Identify which cell holds the provided text, then report its [x, y] central coordinate. 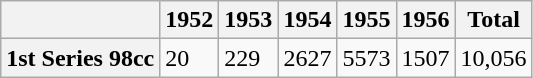
1st Series 98cc [80, 58]
10,056 [494, 58]
2627 [308, 58]
1952 [190, 20]
20 [190, 58]
229 [248, 58]
1954 [308, 20]
1953 [248, 20]
1507 [426, 58]
5573 [366, 58]
Total [494, 20]
1956 [426, 20]
1955 [366, 20]
